From the cell containing the given text, extract its center point as [X, Y] coordinate. 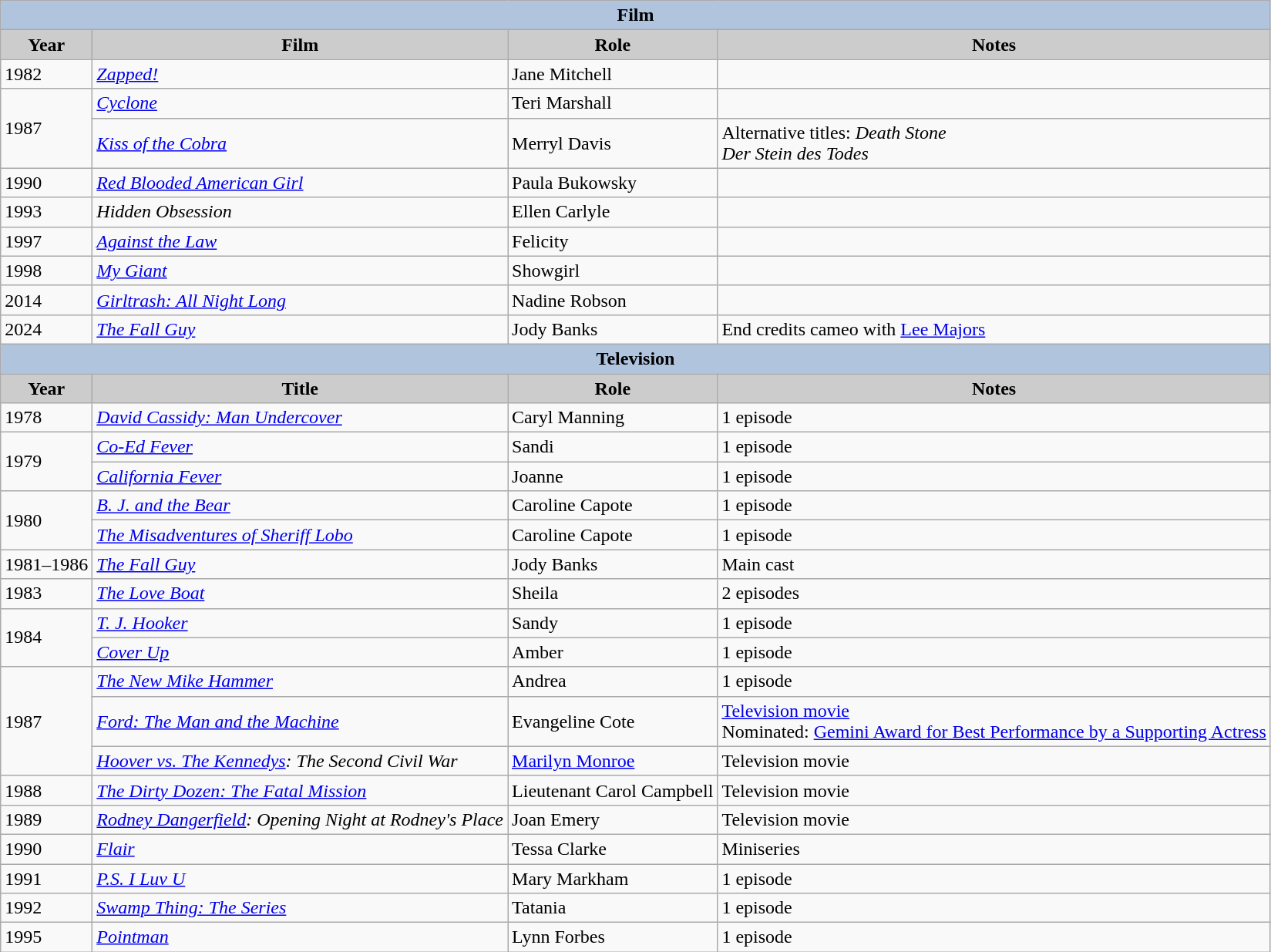
My Giant [301, 271]
1984 [46, 637]
Hidden Obsession [301, 212]
Joanne [613, 476]
End credits cameo with Lee Majors [994, 329]
Lynn Forbes [613, 937]
Jane Mitchell [613, 74]
Cyclone [301, 103]
Andrea [613, 681]
Rodney Dangerfield: Opening Night at Rodney's Place [301, 819]
Hoover vs. The Kennedys: The Second Civil War [301, 761]
Television [636, 358]
Girltrash: All Night Long [301, 300]
Flair [301, 849]
T. J. Hooker [301, 623]
The Dirty Dozen: The Fatal Mission [301, 790]
Marilyn Monroe [613, 761]
1980 [46, 520]
Cover Up [301, 652]
Miniseries [994, 849]
Zapped! [301, 74]
Merryl Davis [613, 143]
Ford: The Man and the Machine [301, 722]
1988 [46, 790]
1995 [46, 937]
1979 [46, 462]
Swamp Thing: The Series [301, 908]
1991 [46, 878]
Paula Bukowsky [613, 183]
1981–1986 [46, 564]
1978 [46, 418]
Mary Markham [613, 878]
2014 [46, 300]
Television movieNominated: Gemini Award for Best Performance by a Supporting Actress [994, 722]
Lieutenant Carol Campbell [613, 790]
P.S. I Luv U [301, 878]
1989 [46, 819]
1992 [46, 908]
Amber [613, 652]
1983 [46, 594]
1982 [46, 74]
The New Mike Hammer [301, 681]
Caryl Manning [613, 418]
The Misadventures of Sheriff Lobo [301, 535]
Sandi [613, 447]
Tatania [613, 908]
1997 [46, 241]
The Love Boat [301, 594]
2024 [46, 329]
Against the Law [301, 241]
Sheila [613, 594]
David Cassidy: Man Undercover [301, 418]
Showgirl [613, 271]
Title [301, 388]
Co-Ed Fever [301, 447]
Sandy [613, 623]
Red Blooded American Girl [301, 183]
California Fever [301, 476]
Tessa Clarke [613, 849]
Joan Emery [613, 819]
Kiss of the Cobra [301, 143]
Teri Marshall [613, 103]
Alternative titles: Death StoneDer Stein des Todes [994, 143]
Pointman [301, 937]
B. J. and the Bear [301, 506]
Evangeline Cote [613, 722]
2 episodes [994, 594]
Felicity [613, 241]
1993 [46, 212]
Nadine Robson [613, 300]
1998 [46, 271]
Ellen Carlyle [613, 212]
Main cast [994, 564]
